Locate the cell with the specified text and output its (x, y) center coordinate. 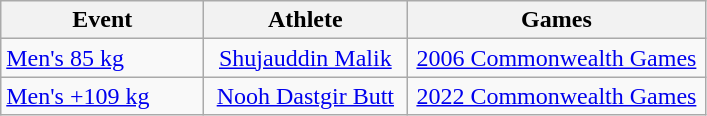
Shujauddin Malik (306, 58)
Games (556, 20)
Men's +109 kg (102, 96)
Event (102, 20)
2006 Commonwealth Games (556, 58)
Men's 85 kg (102, 58)
Athlete (306, 20)
Nooh Dastgir Butt (306, 96)
2022 Commonwealth Games (556, 96)
